Extract the (X, Y) coordinate from the center of the cell holding the provided text.  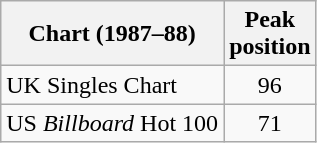
US Billboard Hot 100 (112, 123)
96 (270, 85)
Peakposition (270, 34)
UK Singles Chart (112, 85)
Chart (1987–88) (112, 34)
71 (270, 123)
